Capture the cell that displays the provided text and extract its [x, y] central coordinate. 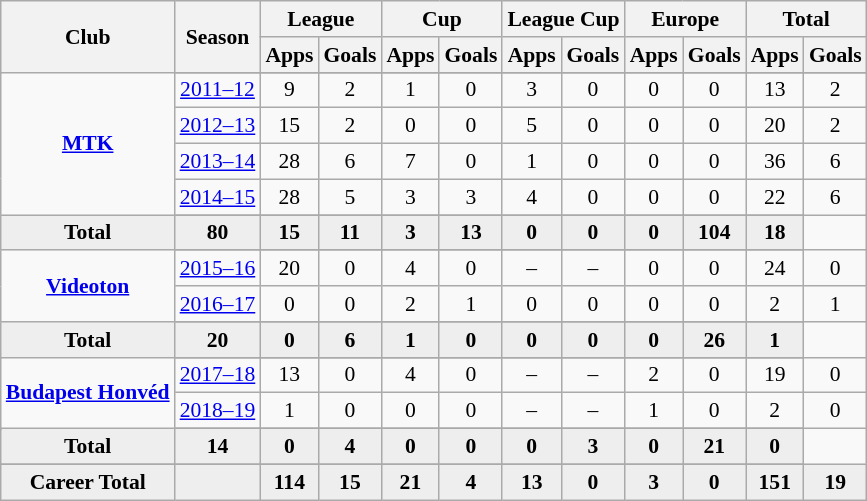
11 [350, 233]
Career Total [88, 482]
80 [218, 233]
2011–12 [218, 90]
2012–13 [218, 126]
Club [88, 36]
League Cup [563, 19]
151 [775, 482]
2014–15 [218, 197]
9 [289, 90]
24 [775, 269]
7 [410, 162]
14 [218, 447]
104 [714, 233]
36 [775, 162]
18 [775, 233]
Videoton [88, 286]
114 [289, 482]
2017–18 [218, 375]
Season [218, 36]
League [320, 19]
Budapest Honvéd [88, 392]
Cup [442, 19]
22 [775, 197]
2015–16 [218, 269]
2018–19 [218, 411]
Europe [686, 19]
26 [714, 340]
2013–14 [218, 162]
MTK [88, 143]
2016–17 [218, 304]
